Scan for the cell matching the given text and deliver its (X, Y) coordinate at center. 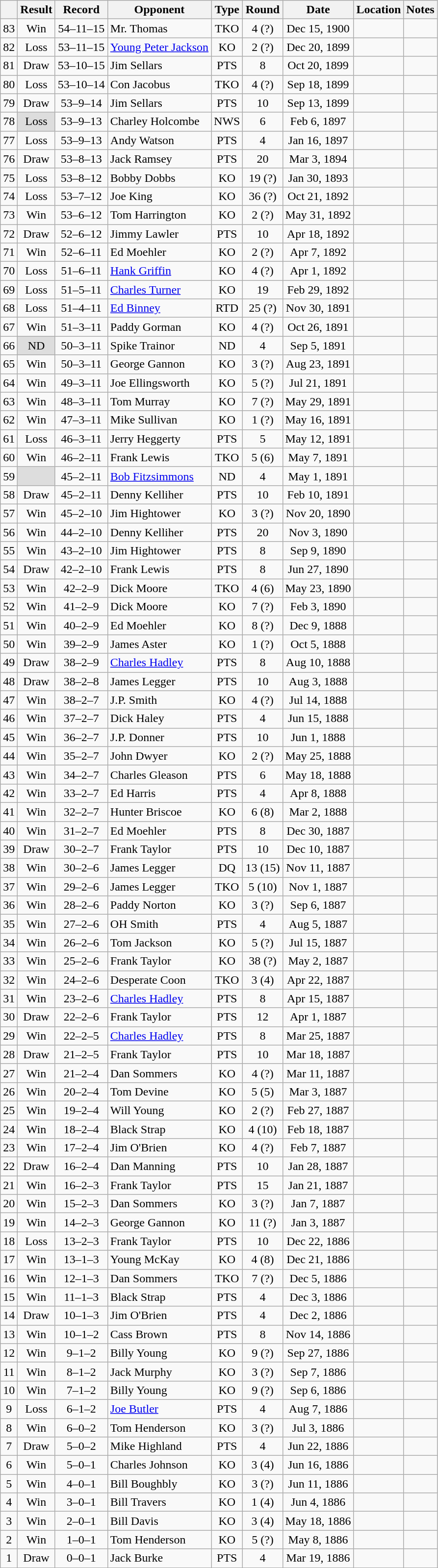
4 (8) (263, 1260)
53–9–14 (81, 103)
Mar 3, 1894 (318, 159)
Jack Burke (159, 1558)
53–10–14 (81, 84)
4 (6) (263, 588)
18 (9, 1241)
Nov 20, 1890 (318, 513)
7 (9, 1446)
Charles Johnson (159, 1465)
32 (9, 980)
82 (9, 47)
Desperate Coon (159, 980)
5 (6) (263, 457)
71 (9, 252)
Mike Highland (159, 1446)
58 (9, 495)
69 (9, 290)
Feb 7, 1887 (318, 1148)
Young Peter Jackson (159, 47)
38–2–9 (81, 663)
33–2–7 (81, 793)
Jan 28, 1887 (318, 1167)
17–2–4 (81, 1148)
42–2–10 (81, 570)
51–6–11 (81, 271)
Hunter Briscoe (159, 812)
May 25, 1888 (318, 756)
Date (318, 10)
Will Young (159, 1110)
31–2–7 (81, 831)
6 (8) (263, 812)
Charles Turner (159, 290)
Cass Brown (159, 1334)
48 (9, 681)
Jerry Heggerty (159, 439)
Charles Gleason (159, 774)
10–1–2 (81, 1334)
67 (9, 327)
72 (9, 234)
29 (9, 1036)
Dec 21, 1886 (318, 1260)
17 (9, 1260)
78 (9, 122)
NWS (227, 122)
John Dwyer (159, 756)
Jul 15, 1887 (318, 943)
Apr 15, 1887 (318, 998)
May 7, 1891 (318, 457)
54 (9, 570)
Apr 1, 1887 (318, 1017)
39 (9, 849)
74 (9, 196)
Oct 20, 1899 (318, 66)
Bill Travers (159, 1502)
Young McKay (159, 1260)
Jan 3, 1887 (318, 1222)
Dec 22, 1886 (318, 1241)
80 (9, 84)
Dec 15, 1900 (318, 28)
Jun 1, 1888 (318, 737)
33 (9, 961)
30 (9, 1017)
46–2–11 (81, 457)
Bill Boughbly (159, 1484)
May 1, 1891 (318, 476)
26 (9, 1092)
25–2–6 (81, 961)
Jun 27, 1890 (318, 570)
J.P. Donner (159, 737)
May 23, 1890 (318, 588)
35 (9, 924)
53–8–13 (81, 159)
51–5–11 (81, 290)
11 (?) (263, 1222)
28–2–6 (81, 905)
Feb 27, 1887 (318, 1110)
Paddy Gorman (159, 327)
22 (9, 1167)
May 16, 1891 (318, 420)
Dan Manning (159, 1167)
Jun 16, 1886 (318, 1465)
Jun 11, 1886 (318, 1484)
49 (9, 663)
66 (9, 346)
50 (9, 644)
13 (9, 1334)
Notes (420, 10)
Mar 18, 1887 (318, 1054)
29–2–6 (81, 887)
51 (9, 625)
Dick Haley (159, 719)
13–2–3 (81, 1241)
37–2–7 (81, 719)
Nov 1, 1887 (318, 887)
Tom Murray (159, 401)
46 (9, 719)
52–6–12 (81, 234)
Mr. Thomas (159, 28)
43 (9, 774)
Mar 2, 1888 (318, 812)
7–1–2 (81, 1390)
53 (9, 588)
81 (9, 66)
31 (9, 998)
10–1–3 (81, 1316)
20–2–4 (81, 1092)
Paddy Norton (159, 905)
60 (9, 457)
55 (9, 551)
Dec 10, 1887 (318, 849)
Mar 3, 1887 (318, 1092)
1 (4) (263, 1502)
Opponent (159, 10)
Sep 18, 1899 (318, 84)
Sep 7, 1886 (318, 1371)
Aug 10, 1888 (318, 663)
Feb 10, 1891 (318, 495)
57 (9, 513)
Jun 22, 1886 (318, 1446)
77 (9, 140)
38–2–7 (81, 700)
21–2–4 (81, 1073)
Feb 29, 1892 (318, 290)
Jul 14, 1888 (318, 700)
Ed Binney (159, 308)
Joe Ellingsworth (159, 383)
13 (15) (263, 868)
Dec 2, 1886 (318, 1316)
Charley Holcombe (159, 122)
51–4–11 (81, 308)
63 (9, 401)
14 (9, 1316)
34 (9, 943)
Bob Fitzsimmons (159, 476)
J.P. Smith (159, 700)
54–11–15 (81, 28)
Jack Murphy (159, 1371)
Nov 30, 1891 (318, 308)
Apr 7, 1892 (318, 252)
Aug 23, 1891 (318, 364)
35–2–7 (81, 756)
40–2–9 (81, 625)
5 (10) (263, 887)
Jan 7, 1887 (318, 1204)
Feb 18, 1887 (318, 1129)
40 (9, 831)
Jan 16, 1897 (318, 140)
19 (?) (263, 177)
Apr 1, 1892 (318, 271)
16–2–3 (81, 1185)
Mar 19, 1886 (318, 1558)
8–1–2 (81, 1371)
23–2–6 (81, 998)
Tom Harrington (159, 215)
Jack Ramsey (159, 159)
Nov 11, 1887 (318, 868)
Joe Butler (159, 1409)
Dec 3, 1886 (318, 1297)
Result (36, 10)
Sep 13, 1899 (318, 103)
Record (81, 10)
RTD (227, 308)
79 (9, 103)
44–2–10 (81, 532)
13–1–3 (81, 1260)
41–2–9 (81, 607)
Aug 3, 1888 (318, 681)
Spike Trainor (159, 346)
26–2–6 (81, 943)
47–3–11 (81, 420)
1–0–1 (81, 1540)
4–0–1 (81, 1484)
56 (9, 532)
18–2–4 (81, 1129)
9–1–2 (81, 1353)
21 (9, 1185)
48–3–11 (81, 401)
Sep 6, 1886 (318, 1390)
62 (9, 420)
4 (10) (263, 1129)
25 (?) (263, 308)
Sep 5, 1891 (318, 346)
59 (9, 476)
83 (9, 28)
Nov 14, 1886 (318, 1334)
47 (9, 700)
37 (9, 887)
45–2–10 (81, 513)
65 (9, 364)
Oct 21, 1892 (318, 196)
16–2–4 (81, 1167)
OH Smith (159, 924)
28 (9, 1054)
9 (9, 1409)
Nov 3, 1890 (318, 532)
49–3–11 (81, 383)
May 18, 1888 (318, 774)
1 (9, 1558)
53–11–15 (81, 47)
Apr 8, 1888 (318, 793)
19–2–4 (81, 1110)
Joe King (159, 196)
Hank Griffin (159, 271)
Mar 11, 1887 (318, 1073)
30–2–6 (81, 868)
Jul 3, 1886 (318, 1428)
Tom Jackson (159, 943)
Bobby Dobbs (159, 177)
75 (9, 177)
Location (379, 10)
Jan 30, 1893 (318, 177)
44 (9, 756)
Jul 21, 1891 (318, 383)
27–2–6 (81, 924)
Dec 30, 1887 (318, 831)
5 (5) (263, 1092)
May 8, 1886 (318, 1540)
22–2–6 (81, 1017)
36–2–7 (81, 737)
30–2–7 (81, 849)
Dec 9, 1888 (318, 625)
15–2–3 (81, 1204)
Sep 6, 1887 (318, 905)
6–1–2 (81, 1409)
11–1–3 (81, 1297)
25 (9, 1110)
32–2–7 (81, 812)
21–2–5 (81, 1054)
5–0–1 (81, 1465)
5–0–2 (81, 1446)
Jimmy Lawler (159, 234)
24–2–6 (81, 980)
May 31, 1892 (318, 215)
38–2–8 (81, 681)
DQ (227, 868)
James Aster (159, 644)
53–7–12 (81, 196)
Tom Devine (159, 1092)
Round (263, 10)
42 (9, 793)
52 (9, 607)
64 (9, 383)
May 2, 1887 (318, 961)
76 (9, 159)
Jun 15, 1888 (318, 719)
Aug 5, 1887 (318, 924)
0–0–1 (81, 1558)
27 (9, 1073)
45 (9, 737)
38 (9, 868)
34–2–7 (81, 774)
43–2–10 (81, 551)
Apr 18, 1892 (318, 234)
Apr 22, 1887 (318, 980)
52–6–11 (81, 252)
68 (9, 308)
16 (9, 1278)
Mar 25, 1887 (318, 1036)
Andy Watson (159, 140)
2 (9, 1540)
Sep 27, 1886 (318, 1353)
Ed Harris (159, 793)
70 (9, 271)
Dec 20, 1899 (318, 47)
3–0–1 (81, 1502)
36 (?) (263, 196)
2–0–1 (81, 1521)
22–2–5 (81, 1036)
Type (227, 10)
8 (?) (263, 625)
38 (?) (263, 961)
53–6–12 (81, 215)
53–10–15 (81, 66)
73 (9, 215)
11 (9, 1371)
39–2–9 (81, 644)
Jan 21, 1887 (318, 1185)
May 12, 1891 (318, 439)
36 (9, 905)
3 (9, 1521)
53–8–12 (81, 177)
Bill Davis (159, 1521)
61 (9, 439)
Jun 4, 1886 (318, 1502)
24 (9, 1129)
6–0–2 (81, 1428)
May 29, 1891 (318, 401)
42–2–9 (81, 588)
Oct 26, 1891 (318, 327)
46–3–11 (81, 439)
41 (9, 812)
Oct 5, 1888 (318, 644)
Sep 9, 1890 (318, 551)
Mike Sullivan (159, 420)
Feb 6, 1897 (318, 122)
May 18, 1886 (318, 1521)
Feb 3, 1890 (318, 607)
14–2–3 (81, 1222)
51–3–11 (81, 327)
23 (9, 1148)
Aug 7, 1886 (318, 1409)
Dec 5, 1886 (318, 1278)
Con Jacobus (159, 84)
12–1–3 (81, 1278)
